Scan for the cell matching the given text and deliver its (x, y) coordinate at center. 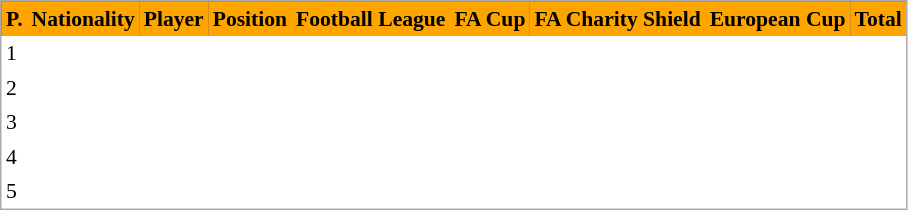
3 (15, 122)
Position (250, 19)
FA Charity Shield (618, 19)
5 (15, 191)
2 (15, 87)
European Cup (778, 19)
FA Cup (490, 19)
Football League (371, 19)
4 (15, 157)
Nationality (83, 19)
Player (174, 19)
Total (878, 19)
1 (15, 53)
P. (15, 19)
